Find where the given text appears and provide that cell's center as [x, y] coordinate. 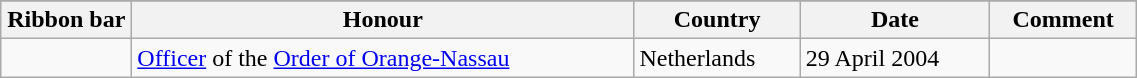
29 April 2004 [894, 58]
Comment [1064, 20]
Country [717, 20]
Ribbon bar [66, 20]
Honour [383, 20]
Netherlands [717, 58]
Officer of the Order of Orange-Nassau [383, 58]
Date [894, 20]
